From the cell containing the given text, extract its center point as (X, Y) coordinate. 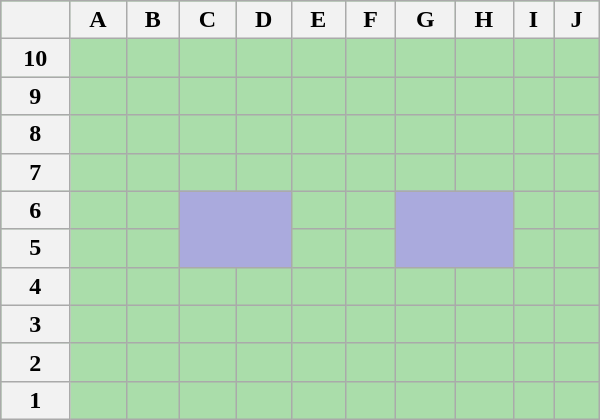
A (98, 20)
2 (36, 362)
B (152, 20)
E (318, 20)
9 (36, 96)
5 (36, 248)
1 (36, 400)
8 (36, 134)
4 (36, 286)
C (207, 20)
10 (36, 58)
6 (36, 210)
G (426, 20)
7 (36, 172)
3 (36, 324)
F (370, 20)
H (484, 20)
J (577, 20)
I (533, 20)
D (264, 20)
